Pinpoint the cell where the given text exists, returning its [X, Y] midpoint coordinate. 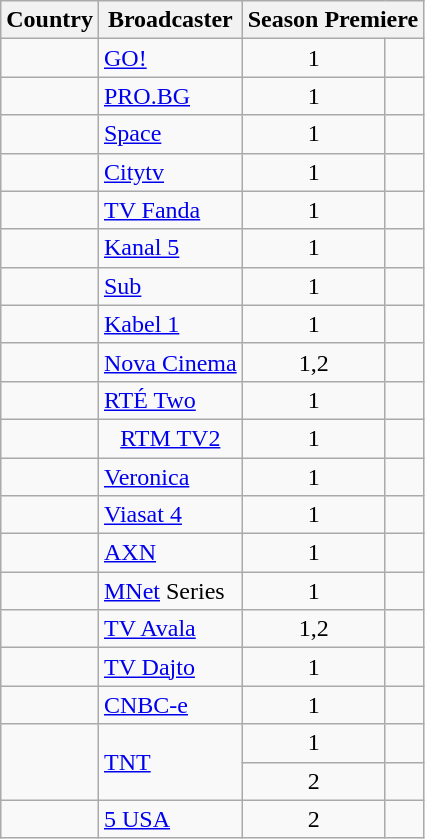
Sub [170, 286]
PRO.BG [170, 96]
RTM TV2 [170, 438]
Nova Cinema [170, 362]
AXN [170, 553]
Kabel 1 [170, 324]
Kanal 5 [170, 248]
Veronica [170, 477]
5 USA [170, 819]
Viasat 4 [170, 515]
CNBC-e [170, 705]
Season Premiere [332, 20]
Citytv [170, 172]
Country [50, 20]
Space [170, 134]
MNet Series [170, 591]
TV Avala [170, 629]
RTÉ Two [170, 400]
GO! [170, 58]
TV Dajto [170, 667]
Broadcaster [170, 20]
TV Fanda [170, 210]
TNT [170, 762]
